Find where the given text appears and provide that cell's center as [x, y] coordinate. 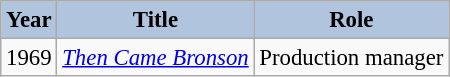
Year [29, 20]
Role [352, 20]
Then Came Bronson [156, 58]
Title [156, 20]
Production manager [352, 58]
1969 [29, 58]
